Identify which cell holds the provided text, then report its (x, y) central coordinate. 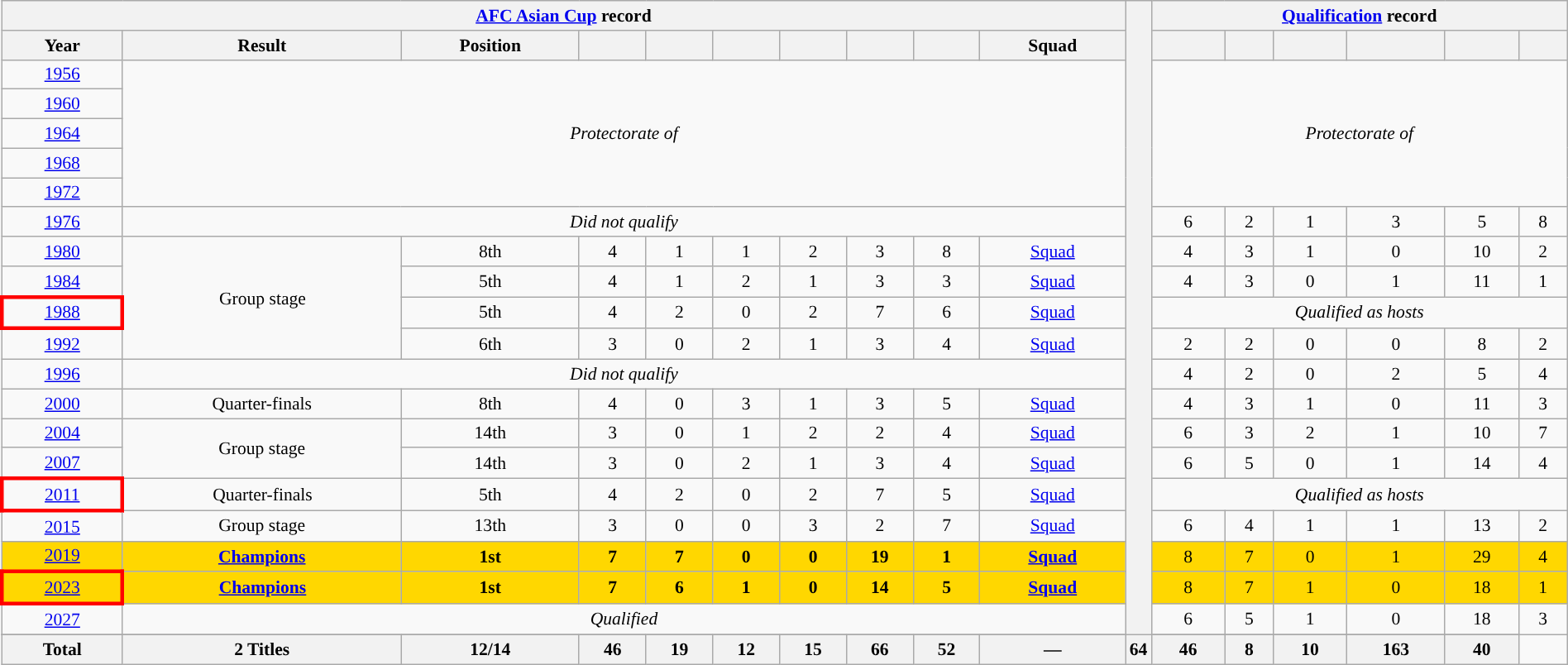
15 (814, 649)
1972 (62, 193)
1968 (62, 163)
1960 (62, 104)
29 (1482, 556)
12 (746, 649)
Qualified (624, 619)
2011 (62, 495)
2004 (62, 433)
1976 (62, 222)
2 Titles (261, 649)
2023 (62, 589)
1992 (62, 344)
64 (1139, 649)
1988 (62, 313)
1964 (62, 134)
13 (1482, 526)
1996 (62, 375)
— (1053, 649)
2007 (62, 463)
Position (490, 45)
66 (880, 649)
1956 (62, 74)
Qualification record (1360, 16)
1980 (62, 251)
2027 (62, 619)
AFC Asian Cup record (563, 16)
13th (490, 526)
163 (1396, 649)
Total (62, 649)
12/14 (490, 649)
52 (946, 649)
Year (62, 45)
40 (1482, 649)
6th (490, 344)
2019 (62, 556)
2015 (62, 526)
2000 (62, 404)
1984 (62, 281)
Result (261, 45)
